Scan for the cell matching the given text and deliver its (X, Y) coordinate at center. 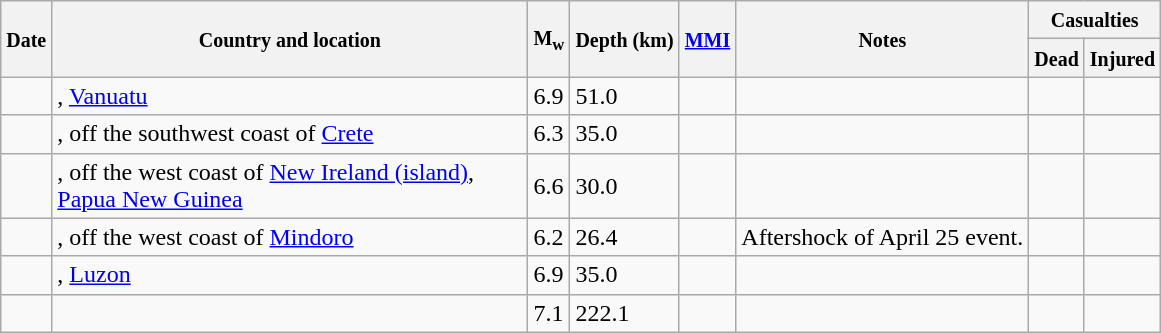
26.4 (624, 237)
7.1 (549, 313)
Date (26, 39)
6.6 (549, 186)
, Vanuatu (290, 96)
, off the west coast of Mindoro (290, 237)
Depth (km) (624, 39)
222.1 (624, 313)
Mw (549, 39)
Country and location (290, 39)
, off the west coast of New Ireland (island), Papua New Guinea (290, 186)
6.3 (549, 134)
30.0 (624, 186)
Casualties (1095, 20)
51.0 (624, 96)
Dead (1057, 58)
Aftershock of April 25 event. (882, 237)
6.2 (549, 237)
, off the southwest coast of Crete (290, 134)
, Luzon (290, 275)
Notes (882, 39)
Injured (1122, 58)
MMI (708, 39)
